Identify which cell holds the provided text, then report its [x, y] central coordinate. 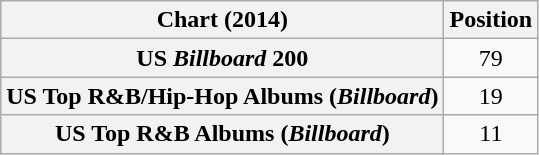
19 [491, 96]
US Top R&B Albums (Billboard) [222, 134]
US Top R&B/Hip-Hop Albums (Billboard) [222, 96]
US Billboard 200 [222, 58]
Position [491, 20]
79 [491, 58]
11 [491, 134]
Chart (2014) [222, 20]
